Detect which cell encompasses the target text, then output its (x, y) center coordinate. 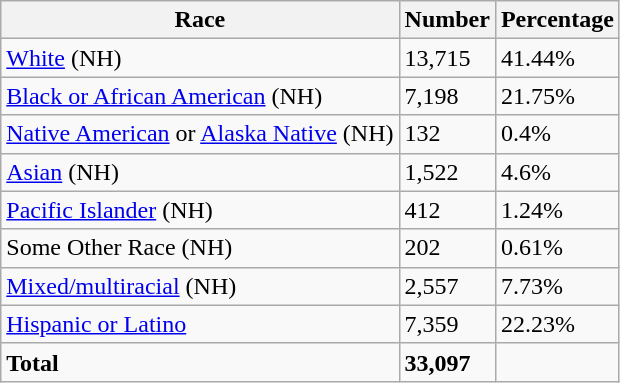
33,097 (447, 362)
7,198 (447, 96)
Native American or Alaska Native (NH) (200, 134)
2,557 (447, 286)
4.6% (557, 172)
Some Other Race (NH) (200, 248)
7,359 (447, 324)
Percentage (557, 20)
Race (200, 20)
Mixed/multiracial (NH) (200, 286)
13,715 (447, 58)
412 (447, 210)
Total (200, 362)
41.44% (557, 58)
Hispanic or Latino (200, 324)
0.4% (557, 134)
7.73% (557, 286)
202 (447, 248)
0.61% (557, 248)
1,522 (447, 172)
Pacific Islander (NH) (200, 210)
21.75% (557, 96)
White (NH) (200, 58)
1.24% (557, 210)
Asian (NH) (200, 172)
22.23% (557, 324)
Black or African American (NH) (200, 96)
Number (447, 20)
132 (447, 134)
